From the cell containing the given text, extract its center point as (x, y) coordinate. 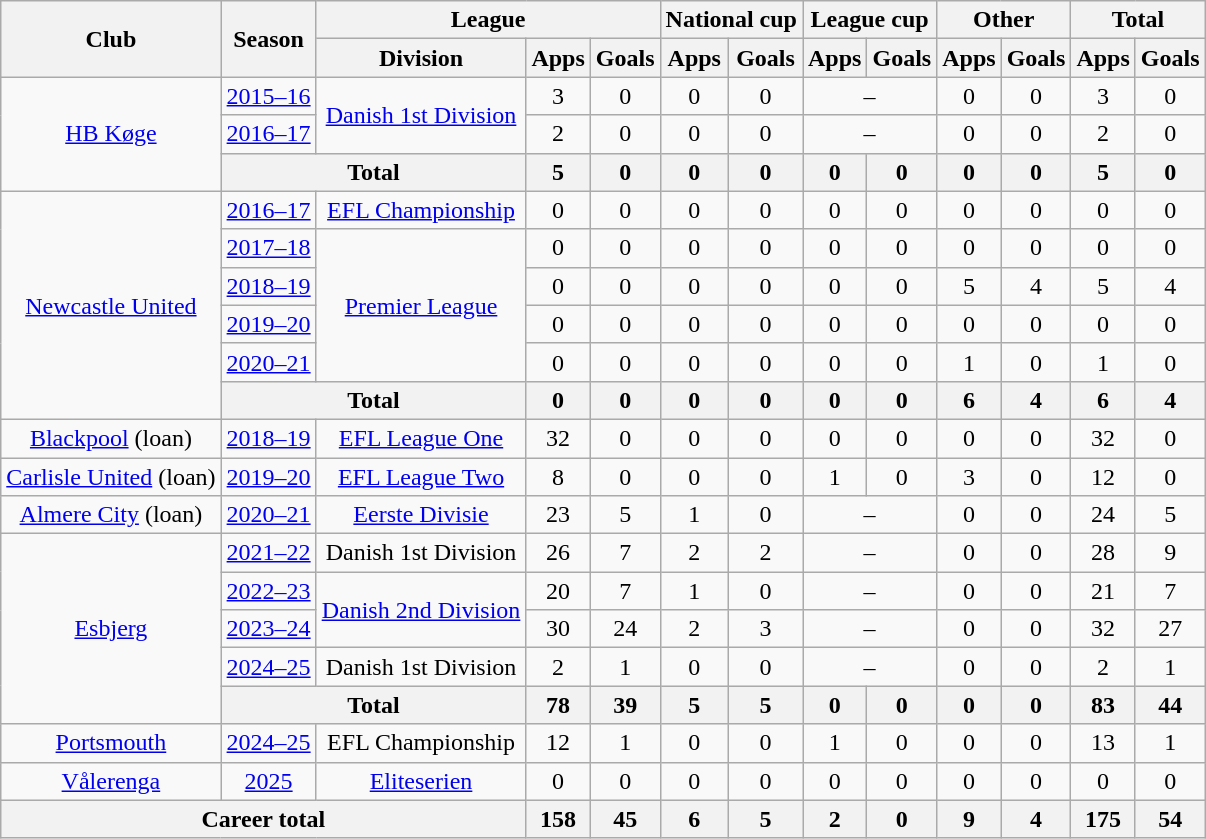
158 (558, 819)
2017–18 (268, 248)
2025 (268, 781)
2021–22 (268, 553)
National cup (731, 20)
13 (1103, 743)
Division (421, 58)
39 (625, 705)
83 (1103, 705)
78 (558, 705)
2022–23 (268, 591)
EFL League One (421, 438)
League cup (869, 20)
28 (1103, 553)
23 (558, 515)
Club (111, 39)
HB Køge (111, 134)
Danish 2nd Division (421, 610)
26 (558, 553)
175 (1103, 819)
Portsmouth (111, 743)
Premier League (421, 305)
44 (1170, 705)
Eliteserien (421, 781)
45 (625, 819)
27 (1170, 629)
8 (558, 477)
Other (1004, 20)
Esbjerg (111, 629)
Blackpool (loan) (111, 438)
Vålerenga (111, 781)
Almere City (loan) (111, 515)
Season (268, 39)
Eerste Divisie (421, 515)
30 (558, 629)
EFL League Two (421, 477)
2023–24 (268, 629)
21 (1103, 591)
Carlisle United (loan) (111, 477)
54 (1170, 819)
Newcastle United (111, 305)
Career total (264, 819)
20 (558, 591)
League (488, 20)
2015–16 (268, 96)
